Capture the cell that displays the provided text and extract its [X, Y] central coordinate. 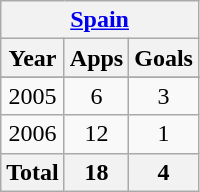
1 [164, 134]
3 [164, 96]
2006 [33, 134]
18 [96, 172]
Apps [96, 58]
2005 [33, 96]
6 [96, 96]
4 [164, 172]
Spain [100, 20]
12 [96, 134]
Year [33, 58]
Total [33, 172]
Goals [164, 58]
